Pinpoint the cell where the given text exists, returning its (x, y) midpoint coordinate. 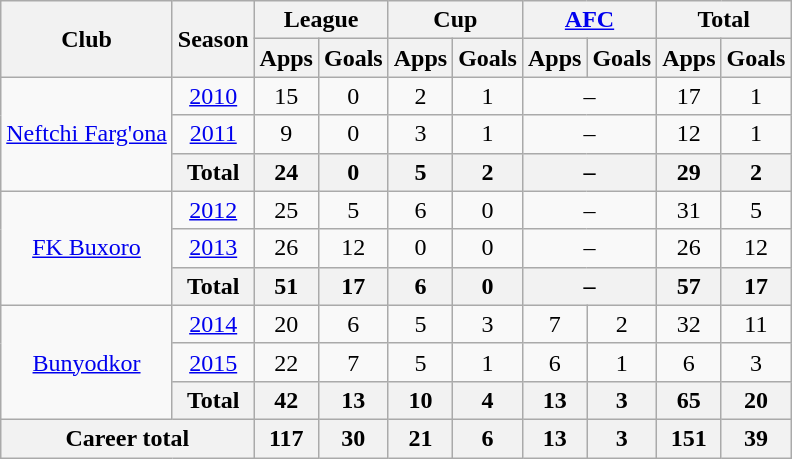
2013 (213, 248)
31 (689, 210)
32 (689, 324)
65 (689, 400)
24 (286, 172)
2014 (213, 324)
51 (286, 286)
2015 (213, 362)
AFC (589, 20)
Cup (455, 20)
10 (420, 400)
11 (756, 324)
Club (87, 39)
2012 (213, 210)
22 (286, 362)
151 (689, 438)
29 (689, 172)
39 (756, 438)
117 (286, 438)
21 (420, 438)
42 (286, 400)
15 (286, 96)
League (321, 20)
Season (213, 39)
2011 (213, 134)
FK Buxoro (87, 248)
25 (286, 210)
9 (286, 134)
30 (353, 438)
2010 (213, 96)
57 (689, 286)
Career total (128, 438)
Bunyodkor (87, 362)
4 (488, 400)
Neftchi Farg'ona (87, 134)
